Return [X, Y] of the center of cell containing provided text 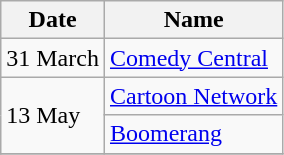
Comedy Central [193, 58]
31 March [53, 58]
13 May [53, 115]
Date [53, 20]
Name [193, 20]
Cartoon Network [193, 96]
Boomerang [193, 134]
